From the cell containing the given text, extract its center point as (x, y) coordinate. 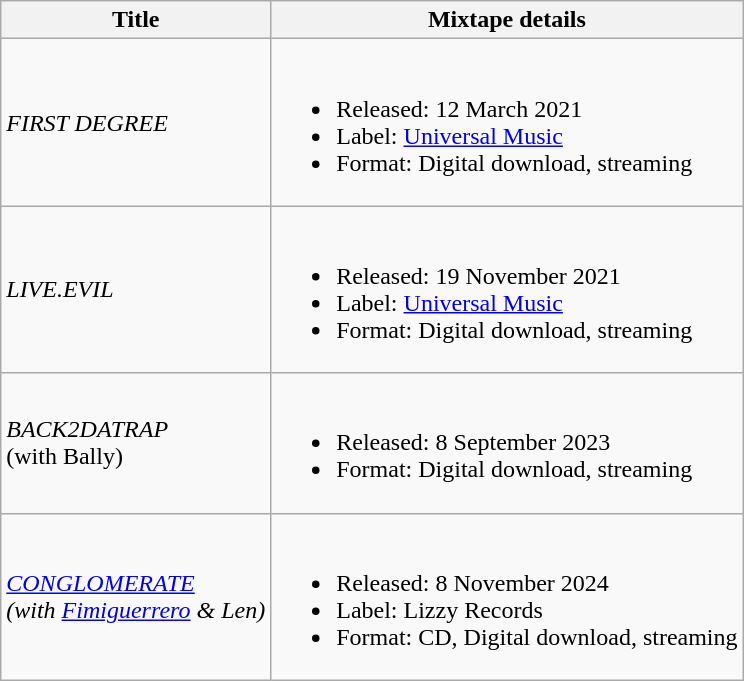
Released: 12 March 2021Label: Universal MusicFormat: Digital download, streaming (507, 122)
Released: 8 September 2023Format: Digital download, streaming (507, 443)
Released: 19 November 2021Label: Universal MusicFormat: Digital download, streaming (507, 290)
BACK2DATRAP(with Bally) (136, 443)
Released: 8 November 2024Label: Lizzy RecordsFormat: CD, Digital download, streaming (507, 596)
Title (136, 20)
LIVE.EVIL (136, 290)
CONGLOMERATE(with Fimiguerrero & Len) (136, 596)
FIRST DEGREE (136, 122)
Mixtape details (507, 20)
